Capture the cell that displays the provided text and extract its [x, y] central coordinate. 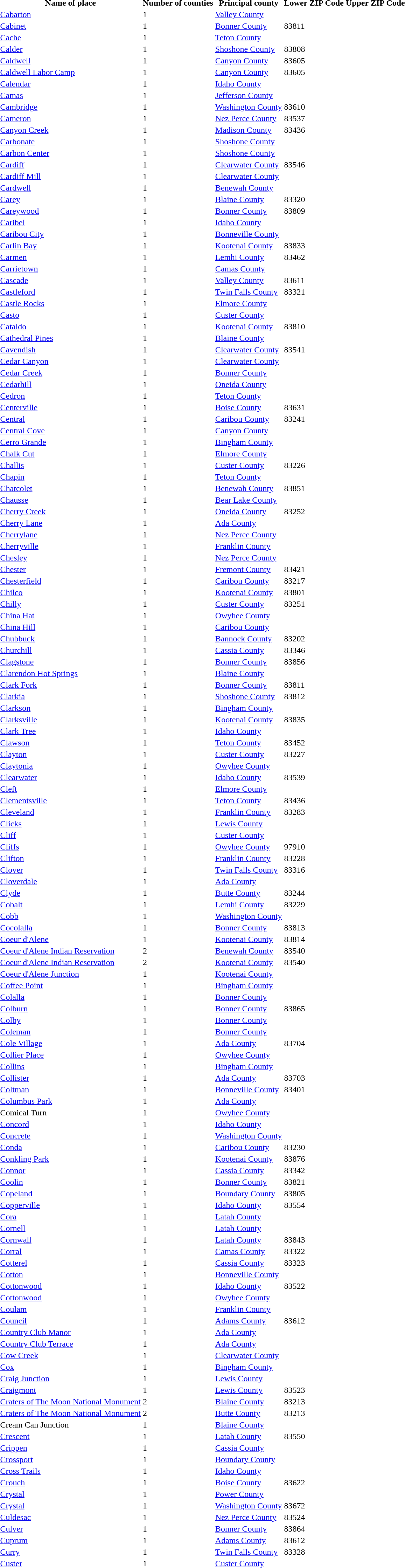
83522 [314, 1286]
83821 [314, 1182]
83808 [314, 49]
83809 [314, 211]
Bear Lake County [249, 500]
83622 [314, 1483]
83631 [314, 407]
83801 [314, 592]
83202 [314, 639]
83421 [314, 569]
83251 [314, 604]
83320 [314, 199]
Fremont County [249, 569]
83229 [314, 905]
83703 [314, 1078]
83805 [314, 1194]
83835 [314, 720]
83462 [314, 257]
83856 [314, 662]
83610 [314, 107]
83812 [314, 696]
83704 [314, 1043]
83843 [314, 1240]
97910 [314, 847]
Madison County [249, 130]
83316 [314, 870]
83244 [314, 893]
83541 [314, 350]
83217 [314, 581]
83328 [314, 1552]
83323 [314, 1263]
83539 [314, 777]
83401 [314, 1089]
83833 [314, 246]
83810 [314, 326]
83252 [314, 511]
83227 [314, 754]
83876 [314, 1159]
Power County [249, 1494]
83814 [314, 939]
83230 [314, 1147]
83524 [314, 1517]
83322 [314, 1251]
83321 [314, 292]
83851 [314, 488]
83452 [314, 743]
83523 [314, 1390]
83241 [314, 419]
83546 [314, 165]
83813 [314, 928]
83228 [314, 858]
83672 [314, 1506]
Jefferson County [249, 95]
83550 [314, 1436]
83346 [314, 650]
83554 [314, 1205]
83611 [314, 280]
83537 [314, 118]
83283 [314, 812]
83226 [314, 465]
Bannock County [249, 639]
83865 [314, 1009]
83864 [314, 1529]
83342 [314, 1170]
